Find where the given text appears and provide that cell's center as [x, y] coordinate. 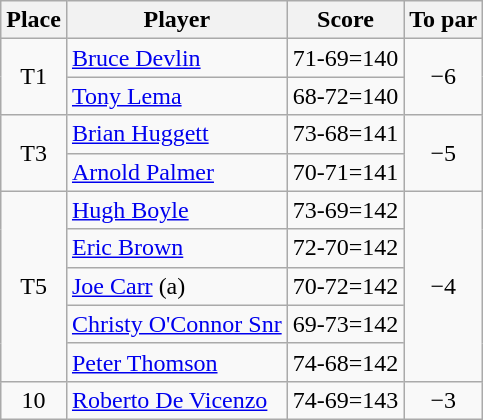
−3 [444, 400]
−6 [444, 77]
Player [176, 20]
Tony Lema [176, 96]
−4 [444, 286]
69-73=142 [346, 324]
70-71=141 [346, 172]
73-68=141 [346, 134]
−5 [444, 153]
Arnold Palmer [176, 172]
74-68=142 [346, 362]
Brian Huggett [176, 134]
74-69=143 [346, 400]
70-72=142 [346, 286]
To par [444, 20]
73-69=142 [346, 210]
Joe Carr (a) [176, 286]
T5 [34, 286]
Bruce Devlin [176, 58]
Score [346, 20]
Peter Thomson [176, 362]
Eric Brown [176, 248]
T3 [34, 153]
T1 [34, 77]
68-72=140 [346, 96]
Roberto De Vicenzo [176, 400]
Christy O'Connor Snr [176, 324]
72-70=142 [346, 248]
Hugh Boyle [176, 210]
Place [34, 20]
71-69=140 [346, 58]
10 [34, 400]
